Pinpoint the cell where the given text exists, returning its (X, Y) midpoint coordinate. 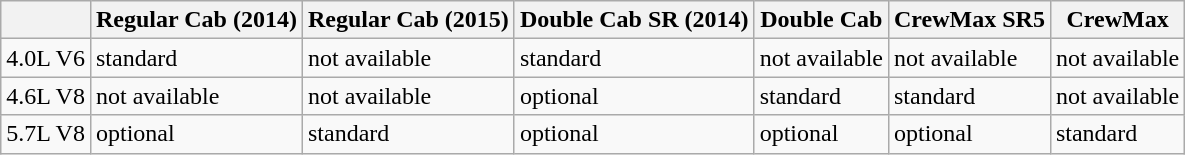
Double Cab SR (2014) (634, 20)
4.6L V8 (46, 96)
Regular Cab (2015) (408, 20)
Regular Cab (2014) (196, 20)
Double Cab (821, 20)
4.0L V6 (46, 58)
5.7L V8 (46, 134)
CrewMax SR5 (969, 20)
CrewMax (1117, 20)
